Capture the cell that displays the provided text and extract its (x, y) central coordinate. 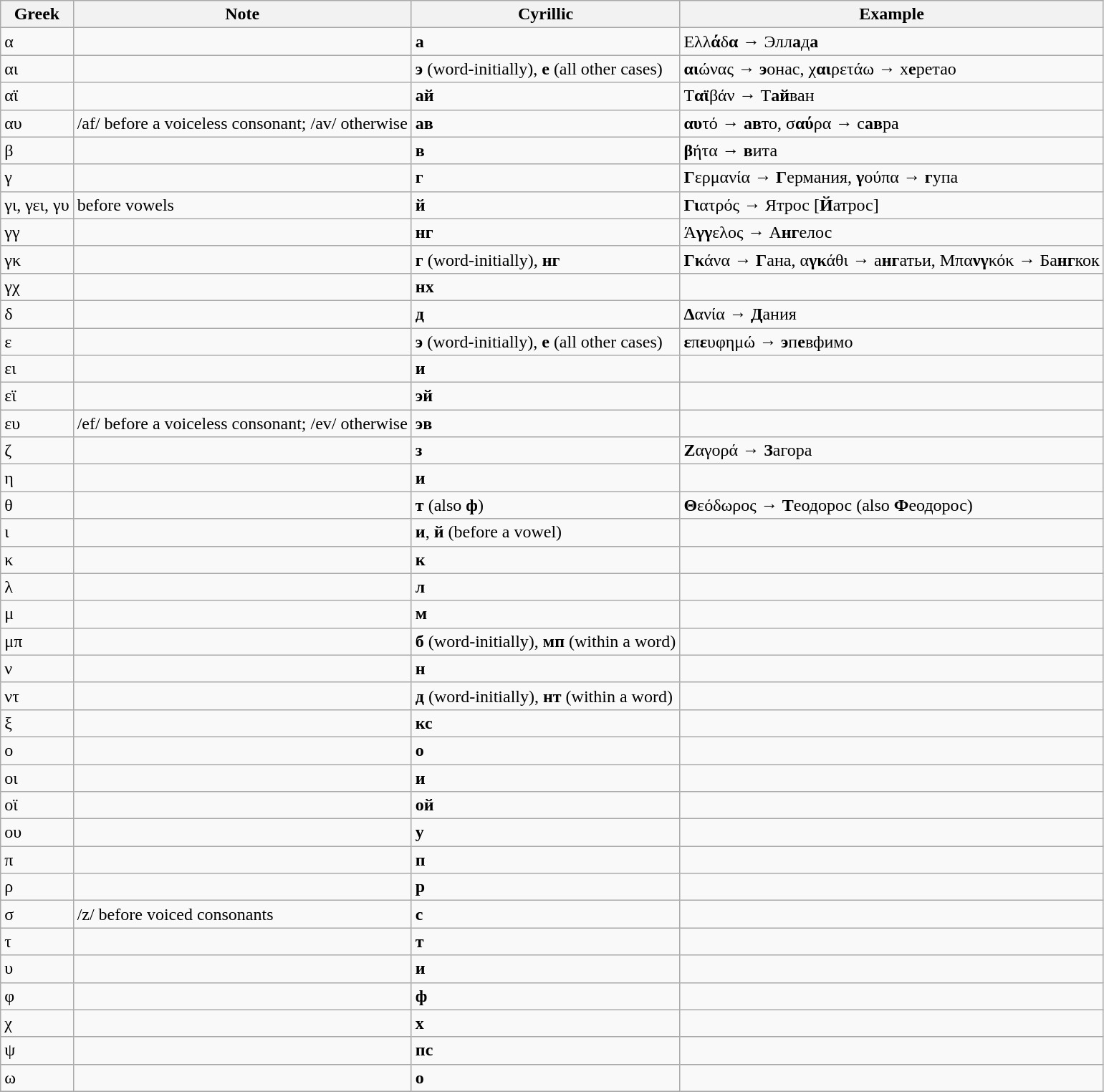
пс (546, 1050)
Ζαγορά → Загора (891, 451)
эй (546, 396)
эв (546, 423)
Θεόδωρος → Теодорос (also Феодорос) (891, 505)
σ (37, 914)
γχ (37, 287)
б (word-initially), мп (within a word) (546, 641)
κ (37, 560)
х (546, 1023)
ου (37, 833)
д (word-initially), нт (within a word) (546, 696)
μπ (37, 641)
η (37, 478)
γκ (37, 259)
φ (37, 996)
αϊ (37, 96)
у (546, 833)
/z/ before voiced consonants (242, 914)
Άγγελος → Ангелос (891, 232)
д (546, 314)
ω (37, 1078)
м (546, 614)
ζ (37, 451)
нг (546, 232)
γ (37, 178)
αι (37, 69)
кс (546, 723)
ξ (37, 723)
α (37, 42)
р (546, 887)
ρ (37, 887)
т (546, 942)
ει (37, 369)
before vowels (242, 205)
Example (891, 14)
и, й (before a vowel) (546, 532)
/ef/ before a voiceless consonant; /ev/ otherwise (242, 423)
Δανία → Дания (891, 314)
п (546, 860)
ο (37, 750)
γγ (37, 232)
в (546, 150)
υ (37, 969)
Ταϊβάν → Тайван (891, 96)
г (word-initially), нг (546, 259)
εϊ (37, 396)
γι, γει, γυ (37, 205)
ай (546, 96)
Note (242, 14)
χ (37, 1023)
αυ (37, 123)
Cyrillic (546, 14)
нх (546, 287)
н (546, 669)
π (37, 860)
/af/ before a voiceless consonant; /av/ otherwise (242, 123)
Γιατρός → Ятрос [Йатрос] (891, 205)
Greek (37, 14)
г (546, 178)
λ (37, 587)
с (546, 914)
а (546, 42)
т (also ф) (546, 505)
τ (37, 942)
αυτό → авто, σαύρα → савра (891, 123)
δ (37, 314)
Ελλάδα → Эллада (891, 42)
Γερμανία → Германия, γούπα → гупа (891, 178)
μ (37, 614)
ε (37, 342)
ευ (37, 423)
επευφημώ → эпевфимо (891, 342)
ψ (37, 1050)
οϊ (37, 805)
αιώνας → эонас, χαιρετάω → херетао (891, 69)
β (37, 150)
к (546, 560)
з (546, 451)
ν (37, 669)
Γκάνα → Гана, αγκάθι → ангатьи, Μπανγκόκ → Бангкок (891, 259)
ф (546, 996)
ав (546, 123)
θ (37, 505)
ой (546, 805)
οι (37, 777)
ι (37, 532)
й (546, 205)
ντ (37, 696)
βήτα → вита (891, 150)
л (546, 587)
